From the cell containing the given text, extract its center point as (X, Y) coordinate. 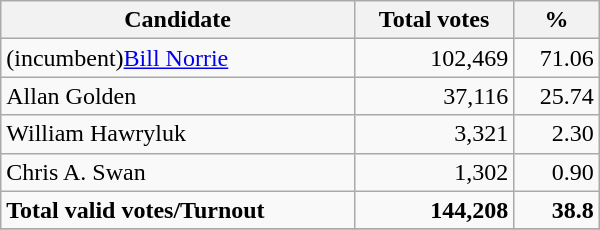
% (556, 20)
(incumbent)Bill Norrie (178, 58)
2.30 (556, 134)
1,302 (434, 172)
Chris A. Swan (178, 172)
144,208 (434, 210)
102,469 (434, 58)
Total votes (434, 20)
Allan Golden (178, 96)
Candidate (178, 20)
71.06 (556, 58)
37,116 (434, 96)
Total valid votes/Turnout (178, 210)
0.90 (556, 172)
3,321 (434, 134)
25.74 (556, 96)
William Hawryluk (178, 134)
38.8 (556, 210)
